Determine the [X, Y] coordinate at the center of the cell enclosing the given text.  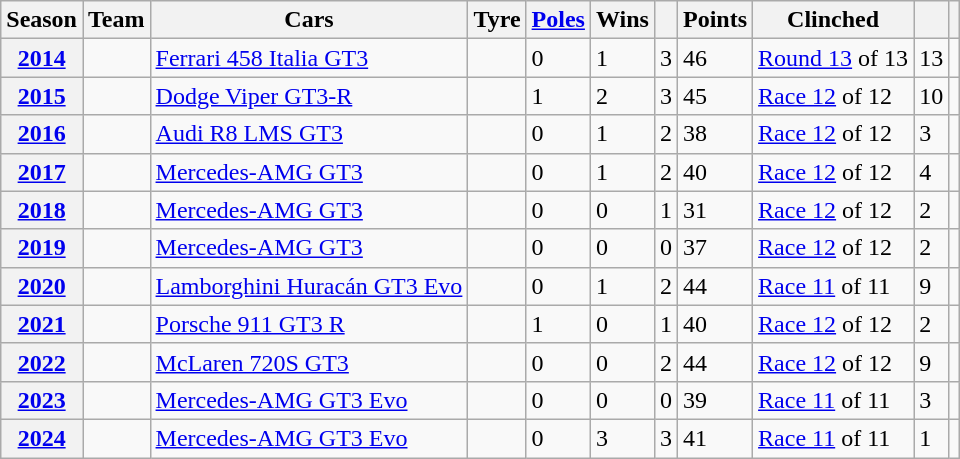
Clinched [834, 20]
Lamborghini Huracán GT3 Evo [309, 286]
Dodge Viper GT3-R [309, 96]
2024 [42, 438]
31 [716, 210]
2017 [42, 172]
Poles [558, 20]
2018 [42, 210]
Points [716, 20]
37 [716, 248]
Cars [309, 20]
Audi R8 LMS GT3 [309, 134]
38 [716, 134]
10 [932, 96]
2014 [42, 58]
Porsche 911 GT3 R [309, 324]
4 [932, 172]
46 [716, 58]
2020 [42, 286]
39 [716, 400]
41 [716, 438]
Tyre [497, 20]
2016 [42, 134]
45 [716, 96]
Wins [622, 20]
Team [116, 20]
McLaren 720S GT3 [309, 362]
Ferrari 458 Italia GT3 [309, 58]
Season [42, 20]
13 [932, 58]
2023 [42, 400]
2015 [42, 96]
2022 [42, 362]
Round 13 of 13 [834, 58]
2021 [42, 324]
2019 [42, 248]
